Return the (x, y) coordinate for the center point of the cell that contains the specified text.  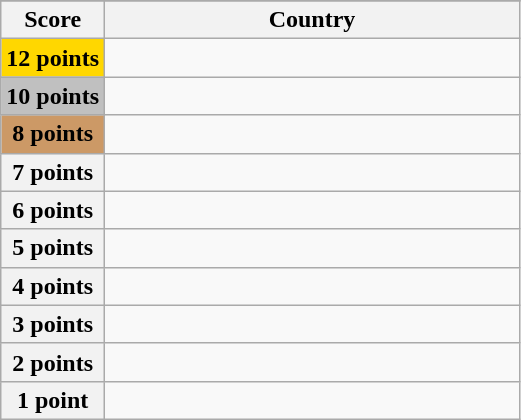
Score (53, 20)
6 points (53, 210)
4 points (53, 286)
1 point (53, 400)
7 points (53, 172)
Country (312, 20)
12 points (53, 58)
10 points (53, 96)
8 points (53, 134)
5 points (53, 248)
3 points (53, 324)
2 points (53, 362)
